Find where the given text appears and provide that cell's center as (x, y) coordinate. 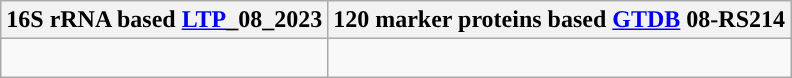
16S rRNA based LTP_08_2023 (164, 20)
120 marker proteins based GTDB 08-RS214 (560, 20)
